Capture the cell that displays the provided text and extract its (X, Y) central coordinate. 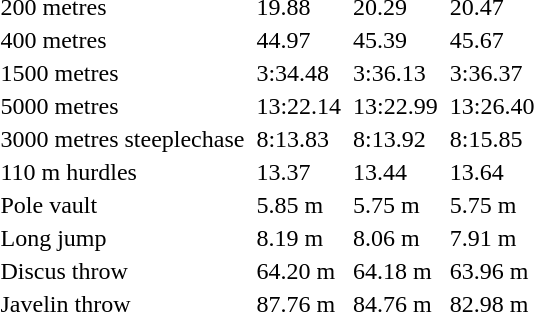
44.97 (299, 40)
13:22.14 (299, 106)
45.39 (396, 40)
13.37 (299, 172)
3:34.48 (299, 73)
3:36.13 (396, 73)
13:22.99 (396, 106)
8:13.83 (299, 139)
5.85 m (299, 205)
64.20 m (299, 271)
8.06 m (396, 238)
64.18 m (396, 271)
13.44 (396, 172)
8:13.92 (396, 139)
8.19 m (299, 238)
5.75 m (396, 205)
